Identify which cell holds the provided text, then report its [X, Y] central coordinate. 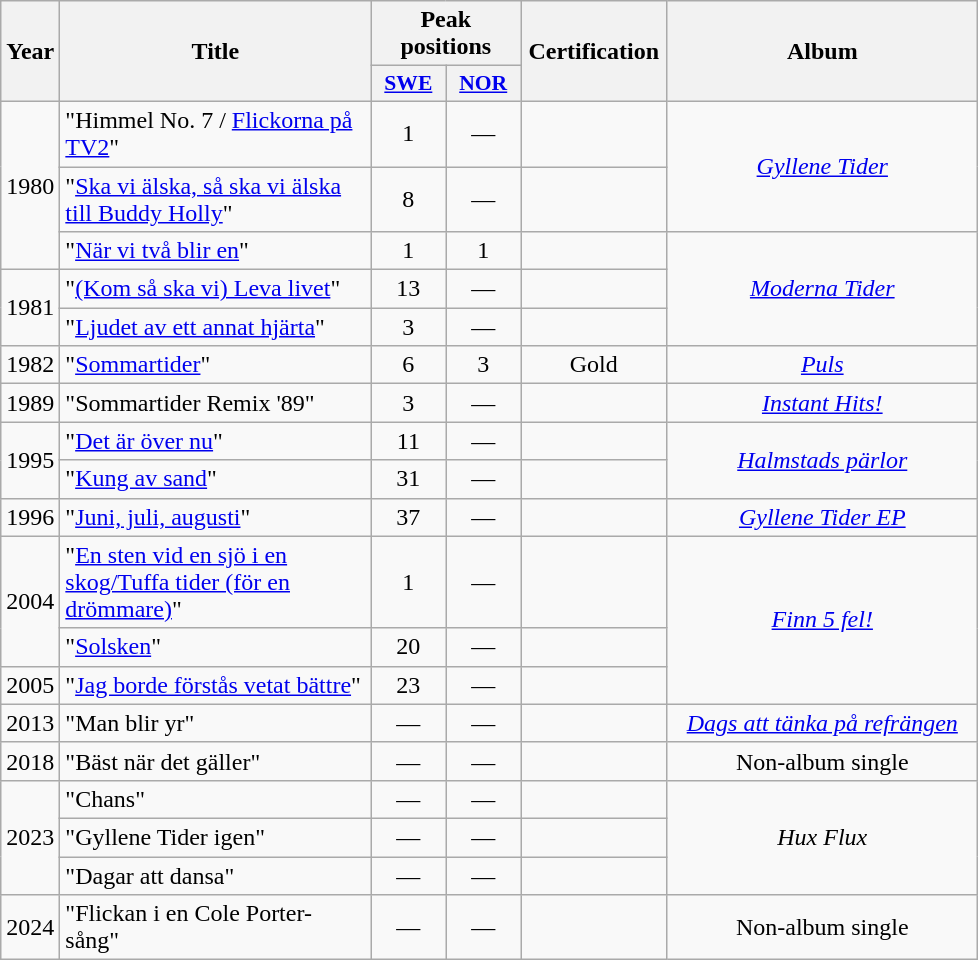
"Juni, juli, augusti" [216, 517]
Title [216, 52]
"Solsken" [216, 647]
1980 [30, 185]
23 [408, 685]
37 [408, 517]
8 [408, 198]
Gold [594, 365]
"Chans" [216, 799]
20 [408, 647]
"Sommartider" [216, 365]
Album [822, 52]
Moderna Tider [822, 289]
Instant Hits! [822, 403]
31 [408, 479]
1982 [30, 365]
13 [408, 289]
1996 [30, 517]
"(Kom så ska vi) Leva livet" [216, 289]
Gyllene Tider EP [822, 517]
Hux Flux [822, 837]
Finn 5 fel! [822, 620]
"Ska vi älska, så ska vi älska till Buddy Holly" [216, 198]
"Himmel No. 7 / Flickorna på TV2" [216, 134]
Halmstads pärlor [822, 460]
"Flickan i en Cole Porter-sång" [216, 928]
"Dagar att dansa" [216, 875]
11 [408, 441]
"Kung av sand" [216, 479]
Puls [822, 365]
SWE [408, 84]
"Det är över nu" [216, 441]
1981 [30, 308]
Gyllene Tider [822, 166]
"Man blir yr" [216, 723]
1989 [30, 403]
6 [408, 365]
2005 [30, 685]
Year [30, 52]
"När vi två blir en" [216, 251]
Dags att tänka på refrängen [822, 723]
Certification [594, 52]
2013 [30, 723]
"Jag borde förstås vetat bättre" [216, 685]
2023 [30, 837]
Peak positions [446, 34]
"Bäst när det gäller" [216, 761]
2004 [30, 601]
"Gyllene Tider igen" [216, 837]
"Sommartider Remix '89" [216, 403]
NOR [484, 84]
2024 [30, 928]
2018 [30, 761]
"Ljudet av ett annat hjärta" [216, 327]
"En sten vid en sjö i en skog/Tuffa tider (för en drömmare)" [216, 582]
1995 [30, 460]
